Identify which cell holds the provided text, then report its [x, y] central coordinate. 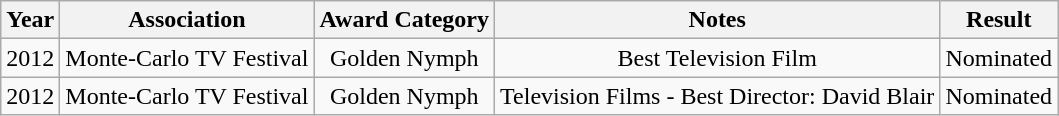
Year [30, 20]
Notes [718, 20]
Best Television Film [718, 58]
Association [187, 20]
Award Category [404, 20]
Television Films - Best Director: David Blair [718, 96]
Result [999, 20]
